Scan for the cell matching the given text and deliver its (x, y) coordinate at center. 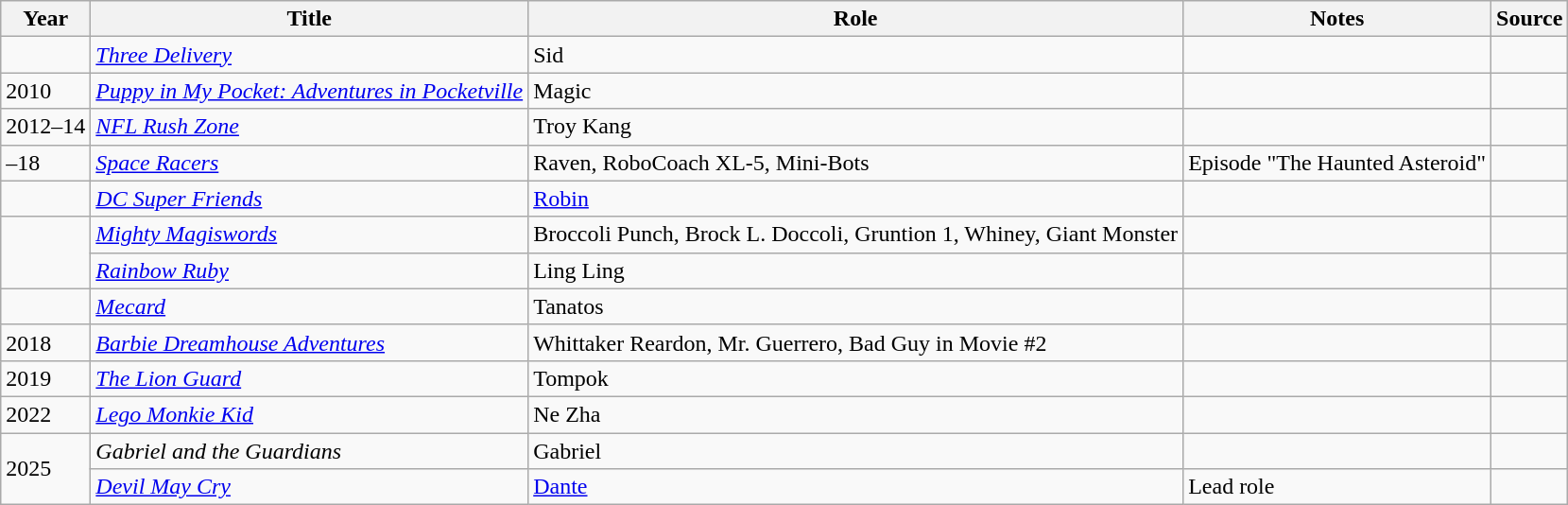
–18 (45, 163)
Gabriel (856, 451)
2018 (45, 342)
Title (310, 19)
Space Racers (310, 163)
Mecard (310, 306)
Whittaker Reardon, Mr. Guerrero, Bad Guy in Movie #2 (856, 342)
Ling Ling (856, 270)
Broccoli Punch, Brock L. Doccoli, Gruntion 1, Whiney, Giant Monster (856, 235)
Rainbow Ruby (310, 270)
Troy Kang (856, 127)
Role (856, 19)
Dante (856, 487)
2025 (45, 469)
2019 (45, 378)
Notes (1337, 19)
Lead role (1337, 487)
Mighty Magiswords (310, 235)
The Lion Guard (310, 378)
2022 (45, 414)
Tanatos (856, 306)
Raven, RoboCoach XL-5, Mini-Bots (856, 163)
Barbie Dreamhouse Adventures (310, 342)
Year (45, 19)
Three Delivery (310, 55)
Puppy in My Pocket: Adventures in Pocketville (310, 91)
Robin (856, 199)
Lego Monkie Kid (310, 414)
2012–14 (45, 127)
2010 (45, 91)
NFL Rush Zone (310, 127)
DC Super Friends (310, 199)
Sid (856, 55)
Tompok (856, 378)
Ne Zha (856, 414)
Source (1529, 19)
Magic (856, 91)
Devil May Cry (310, 487)
Gabriel and the Guardians (310, 451)
Episode "The Haunted Asteroid" (1337, 163)
